Identify which cell holds the provided text, then report its (X, Y) central coordinate. 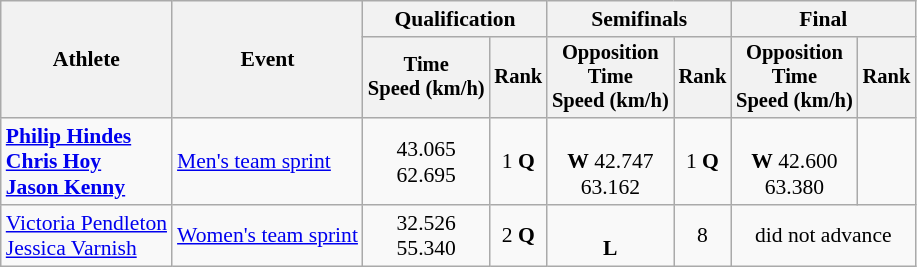
Women's team sprint (268, 236)
Athlete (86, 60)
2 Q (518, 236)
Victoria Pendleton Jessica Varnish (86, 236)
TimeSpeed (km/h) (426, 78)
did not advance (823, 236)
Event (268, 60)
L (610, 236)
W 42.600 63.380 (794, 162)
W 42.747 63.162 (610, 162)
Philip HindesChris HoyJason Kenny (86, 162)
Men's team sprint (268, 162)
Final (823, 19)
43.065 62.695 (426, 162)
Qualification (455, 19)
32.526 55.340 (426, 236)
Semifinals (639, 19)
8 (703, 236)
